From the cell containing the given text, extract its center point as (X, Y) coordinate. 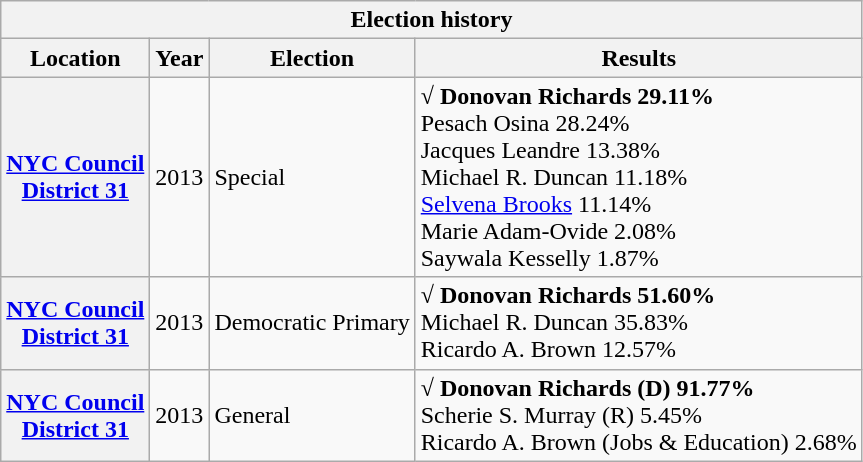
Special (312, 177)
√ Donovan Richards (D) 91.77%Scherie S. Murray (R) 5.45%Ricardo A. Brown (Jobs & Education) 2.68% (638, 415)
Democratic Primary (312, 323)
Year (180, 58)
Election history (432, 20)
Election (312, 58)
√ Donovan Richards 51.60%Michael R. Duncan 35.83%Ricardo A. Brown 12.57% (638, 323)
Location (76, 58)
Results (638, 58)
General (312, 415)
